Identify which cell holds the provided text, then report its [X, Y] central coordinate. 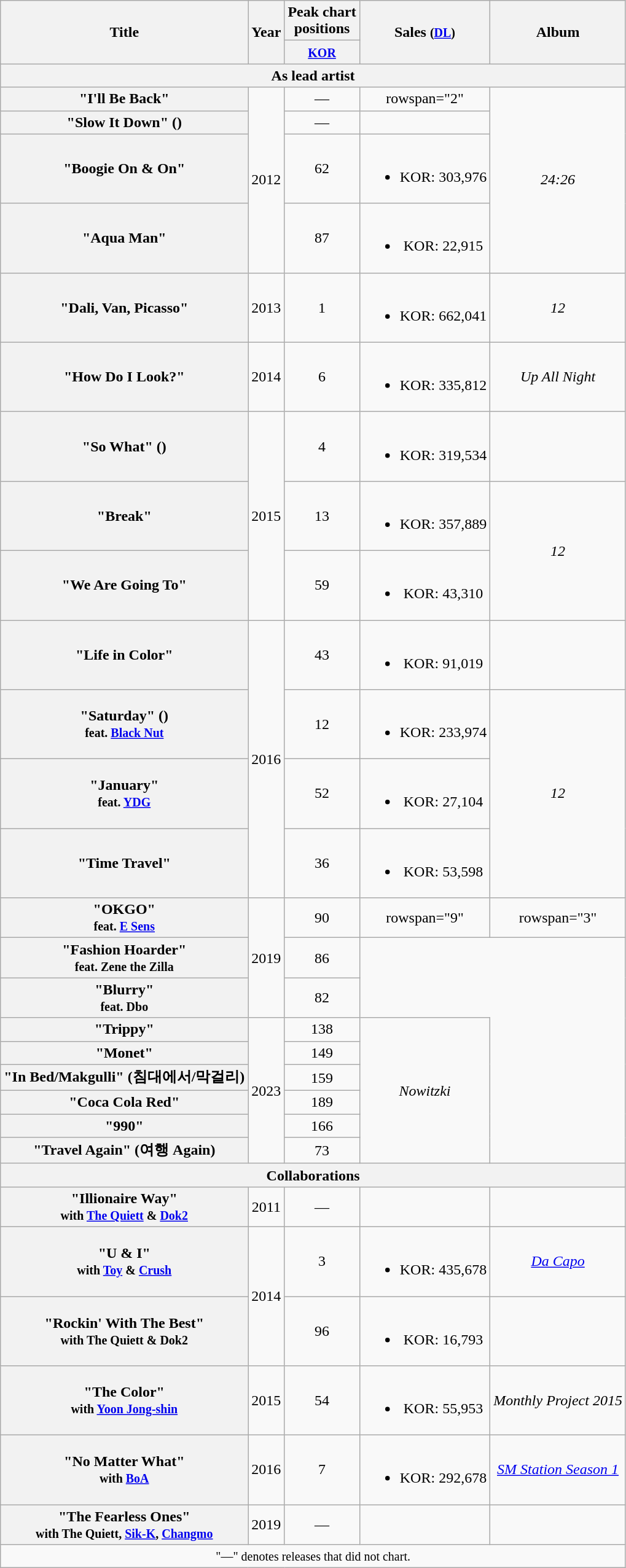
2023 [267, 1091]
"Trippy" [124, 1029]
KOR [322, 52]
rowspan="2" [425, 99]
"Life in Color" [124, 655]
Sales (DL) [425, 32]
Year [267, 32]
73 [322, 1151]
3 [322, 1262]
Title [124, 32]
KOR: 91,019 [425, 655]
62 [322, 168]
36 [322, 864]
Up All Night [558, 377]
"Slow It Down" () [124, 122]
"Illionaire Way" with The Quiett & Dok2 [124, 1206]
As lead artist [313, 76]
"Travel Again" (여행 Again) [124, 1151]
"How Do I Look?" [124, 377]
Da Capo [558, 1262]
2013 [267, 307]
13 [322, 516]
KOR: 27,104 [425, 794]
43 [322, 655]
189 [322, 1102]
KOR: 319,534 [425, 446]
KOR: 303,976 [425, 168]
KOR: 357,889 [425, 516]
"Blurry"feat. Dbo [124, 997]
"Boogie On & On" [124, 168]
90 [322, 918]
"Monet" [124, 1053]
Album [558, 32]
KOR: 53,598 [425, 864]
54 [322, 1400]
"U & I"with Toy & Crush [124, 1262]
87 [322, 238]
166 [322, 1126]
KOR: 43,310 [425, 585]
Monthly Project 2015 [558, 1400]
"Coca Cola Red" [124, 1102]
4 [322, 446]
24:26 [558, 180]
Collaborations [313, 1175]
"The Color" with Yoon Jong-shin [124, 1400]
KOR: 662,041 [425, 307]
2011 [267, 1206]
"I'll Be Back" [124, 99]
KOR: 16,793 [425, 1330]
"990" [124, 1126]
52 [322, 794]
KOR: 55,953 [425, 1400]
159 [322, 1077]
"OKGO"feat. E Sens [124, 918]
KOR: 335,812 [425, 377]
86 [322, 958]
Peak chart positions [322, 21]
6 [322, 377]
7 [322, 1470]
"January" feat. YDG [124, 794]
1 [322, 307]
"The Fearless Ones"with The Quiett, Sik-K, Changmo [124, 1524]
"Fashion Hoarder"feat. Zene the Zilla [124, 958]
"Dali, Van, Picasso" [124, 307]
59 [322, 585]
"No Matter What" with BoA [124, 1470]
"Saturday" () feat. Black Nut [124, 725]
KOR: 22,915 [425, 238]
82 [322, 997]
KOR: 292,678 [425, 1470]
"Aqua Man" [124, 238]
138 [322, 1029]
KOR: 435,678 [425, 1262]
149 [322, 1053]
rowspan="3" [558, 918]
"We Are Going To" [124, 585]
KOR: 233,974 [425, 725]
"Rockin' With The Best"with The Quiett & Dok2 [124, 1330]
"Time Travel" [124, 864]
"So What" () [124, 446]
Nowitzki [425, 1091]
rowspan="9" [425, 918]
"—" denotes releases that did not chart. [313, 1556]
SM Station Season 1 [558, 1470]
2012 [267, 180]
"In Bed/Makgulli" (침대에서/막걸리) [124, 1077]
"Break" [124, 516]
96 [322, 1330]
